Find where the given text appears and provide that cell's center as [X, Y] coordinate. 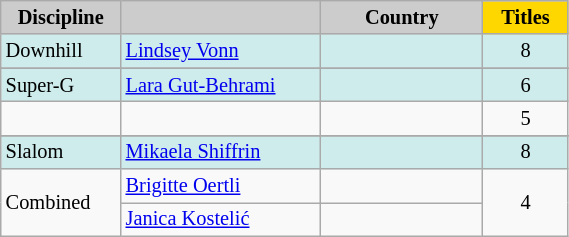
Slalom [61, 152]
6 [526, 85]
Janica Kostelić [221, 219]
Brigitte Oertli [221, 186]
Titles [526, 17]
Discipline [61, 17]
Super-G [61, 85]
Combined [61, 202]
Lara Gut-Behrami [221, 85]
Country [402, 17]
Lindsey Vonn [221, 51]
5 [526, 118]
Downhill [61, 51]
4 [526, 202]
Mikaela Shiffrin [221, 152]
